Find where the given text appears and provide that cell's center as [x, y] coordinate. 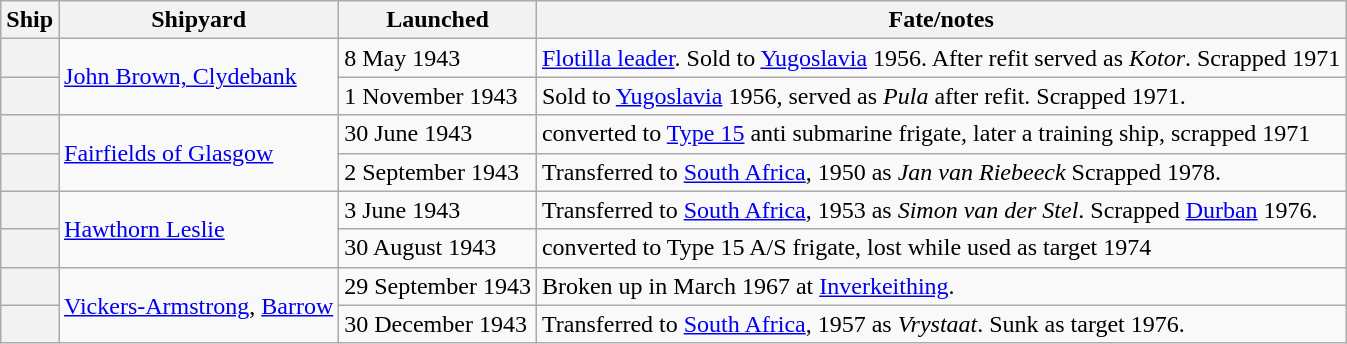
3 June 1943 [438, 210]
29 September 1943 [438, 286]
Vickers-Armstrong, Barrow [199, 305]
Broken up in March 1967 at Inverkeithing. [940, 286]
converted to Type 15 A/S frigate, lost while used as target 1974 [940, 248]
2 September 1943 [438, 172]
Launched [438, 20]
Shipyard [199, 20]
Fate/notes [940, 20]
Transferred to South Africa, 1950 as Jan van Riebeeck Scrapped 1978. [940, 172]
30 June 1943 [438, 134]
converted to Type 15 anti submarine frigate, later a training ship, scrapped 1971 [940, 134]
Hawthorn Leslie [199, 229]
8 May 1943 [438, 58]
Transferred to South Africa, 1953 as Simon van der Stel. Scrapped Durban 1976. [940, 210]
Transferred to South Africa, 1957 as Vrystaat. Sunk as target 1976. [940, 324]
30 August 1943 [438, 248]
Ship [30, 20]
Fairfields of Glasgow [199, 153]
Flotilla leader. Sold to Yugoslavia 1956. After refit served as Kotor. Scrapped 1971 [940, 58]
1 November 1943 [438, 96]
30 December 1943 [438, 324]
John Brown, Clydebank [199, 77]
Sold to Yugoslavia 1956, served as Pula after refit. Scrapped 1971. [940, 96]
